Search for the cell housing the specified text and yield its (x, y) center coordinate. 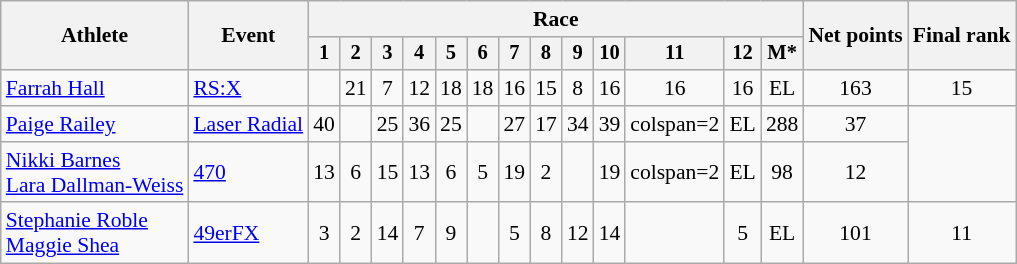
Nikki BarnesLara Dallman-Weiss (95, 172)
163 (855, 88)
4 (419, 54)
36 (419, 124)
98 (782, 172)
17 (546, 124)
Race (556, 19)
21 (356, 88)
Laser Radial (248, 124)
40 (324, 124)
RS:X (248, 88)
49erFX (248, 234)
Net points (855, 36)
Stephanie RobleMaggie Shea (95, 234)
37 (855, 124)
39 (610, 124)
Final rank (962, 36)
M* (782, 54)
34 (578, 124)
101 (855, 234)
1 (324, 54)
10 (610, 54)
288 (782, 124)
27 (514, 124)
Event (248, 36)
Paige Railey (95, 124)
470 (248, 172)
Athlete (95, 36)
Farrah Hall (95, 88)
